Detect which cell encompasses the target text, then output its [x, y] center coordinate. 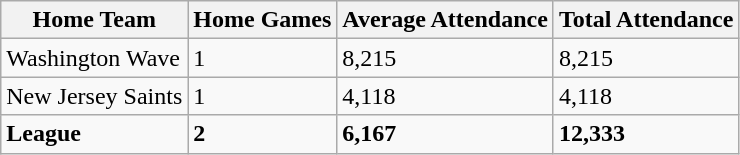
Average Attendance [446, 20]
2 [262, 134]
Home Team [94, 20]
6,167 [446, 134]
League [94, 134]
Washington Wave [94, 58]
12,333 [646, 134]
New Jersey Saints [94, 96]
Home Games [262, 20]
Total Attendance [646, 20]
